Locate the cell with the specified text and output its [X, Y] center coordinate. 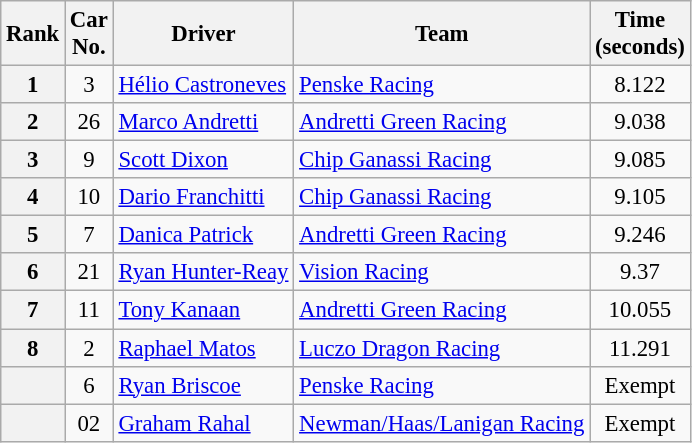
9.246 [640, 235]
26 [90, 122]
Luczo Dragon Racing [442, 348]
Vision Racing [442, 273]
Ryan Hunter-Reay [204, 273]
8 [33, 348]
Newman/Haas/Lanigan Racing [442, 423]
Danica Patrick [204, 235]
Dario Franchitti [204, 197]
Time(seconds) [640, 34]
Graham Rahal [204, 423]
9.038 [640, 122]
10.055 [640, 310]
9.085 [640, 160]
Scott Dixon [204, 160]
1 [33, 85]
11.291 [640, 348]
02 [90, 423]
Driver [204, 34]
9 [90, 160]
Marco Andretti [204, 122]
Team [442, 34]
Ryan Briscoe [204, 385]
9.37 [640, 273]
CarNo. [90, 34]
Tony Kanaan [204, 310]
21 [90, 273]
4 [33, 197]
Raphael Matos [204, 348]
11 [90, 310]
Rank [33, 34]
9.105 [640, 197]
5 [33, 235]
10 [90, 197]
8.122 [640, 85]
Hélio Castroneves [204, 85]
